Determine the [X, Y] coordinate at the center of the cell enclosing the given text.  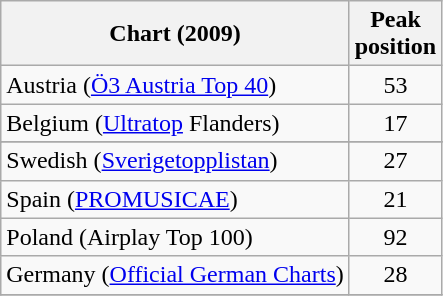
92 [395, 237]
Belgium (Ultratop Flanders) [175, 123]
17 [395, 123]
Peakposition [395, 34]
Chart (2009) [175, 34]
21 [395, 199]
Swedish (Sverigetopplistan) [175, 161]
Poland (Airplay Top 100) [175, 237]
27 [395, 161]
28 [395, 275]
53 [395, 85]
Spain (PROMUSICAE) [175, 199]
Germany (Official German Charts) [175, 275]
Austria (Ö3 Austria Top 40) [175, 85]
